For the text-containing cell, return its midpoint in (x, y) coordinate format. 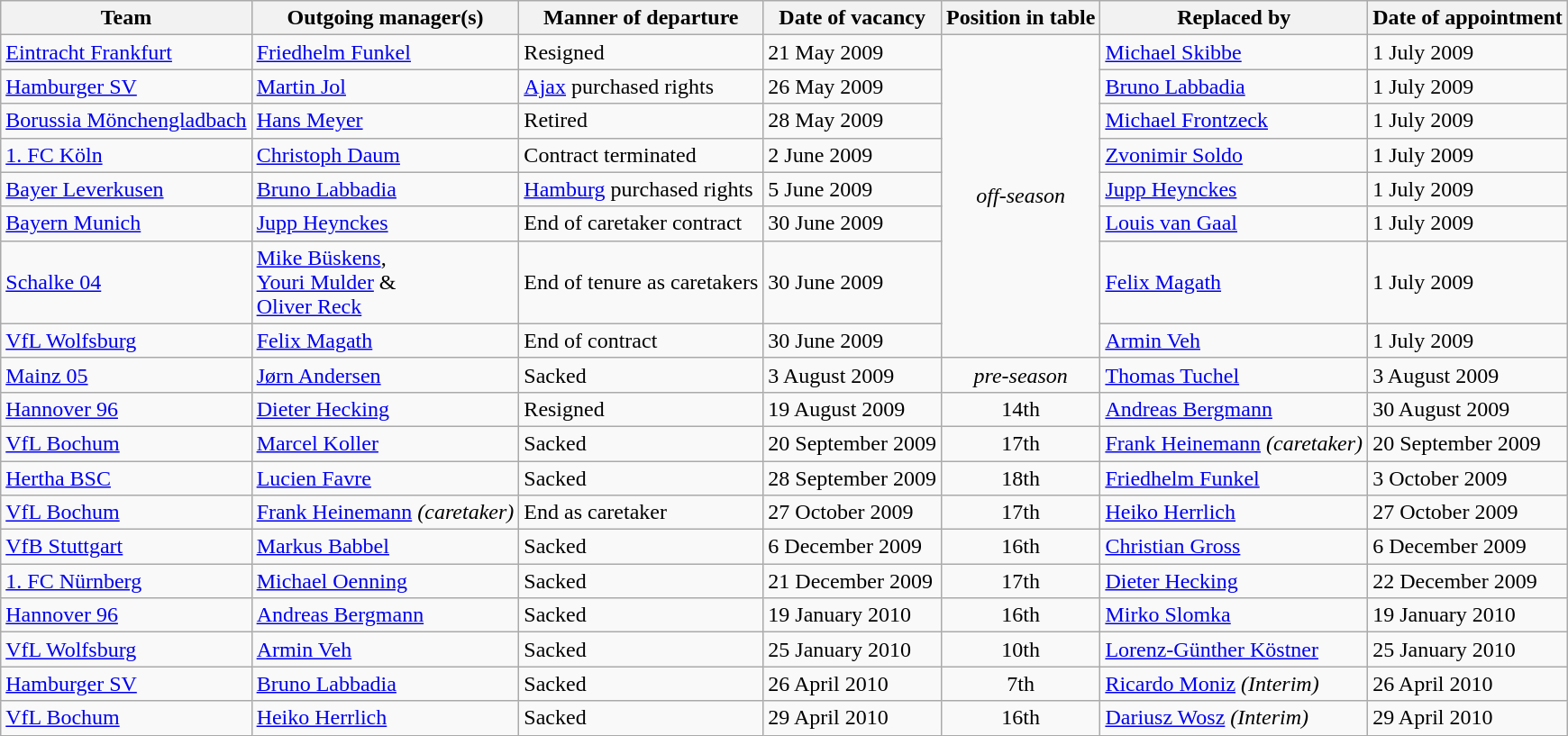
Hamburg purchased rights (642, 189)
Louis van Gaal (1235, 223)
Hertha BSC (126, 478)
End as caretaker (642, 513)
Michael Frontzeck (1235, 121)
Thomas Tuchel (1235, 375)
End of caretaker contract (642, 223)
Replaced by (1235, 18)
End of contract (642, 341)
Michael Oenning (386, 581)
Ajax purchased rights (642, 86)
Contract terminated (642, 155)
7th (1020, 684)
Mike Büskens, Youri Mulder & Oliver Reck (386, 282)
10th (1020, 650)
2 June 2009 (852, 155)
Eintracht Frankfurt (126, 52)
Ricardo Moniz (Interim) (1235, 684)
21 December 2009 (852, 581)
Jørn Andersen (386, 375)
Dariusz Wosz (Interim) (1235, 718)
28 September 2009 (852, 478)
Date of vacancy (852, 18)
Borussia Mönchengladbach (126, 121)
Lucien Favre (386, 478)
Hans Meyer (386, 121)
5 June 2009 (852, 189)
30 August 2009 (1468, 409)
Mainz 05 (126, 375)
Christian Gross (1235, 547)
Position in table (1020, 18)
Team (126, 18)
22 December 2009 (1468, 581)
Date of appointment (1468, 18)
Lorenz-Günther Köstner (1235, 650)
Mirko Slomka (1235, 615)
Christoph Daum (386, 155)
Martin Jol (386, 86)
28 May 2009 (852, 121)
pre-season (1020, 375)
3 October 2009 (1468, 478)
off-season (1020, 196)
Manner of departure (642, 18)
14th (1020, 409)
18th (1020, 478)
VfB Stuttgart (126, 547)
19 August 2009 (852, 409)
Schalke 04 (126, 282)
End of tenure as caretakers (642, 282)
1. FC Köln (126, 155)
Marcel Koller (386, 443)
Markus Babbel (386, 547)
1. FC Nürnberg (126, 581)
Bayer Leverkusen (126, 189)
Retired (642, 121)
Zvonimir Soldo (1235, 155)
21 May 2009 (852, 52)
26 May 2009 (852, 86)
Outgoing manager(s) (386, 18)
Bayern Munich (126, 223)
Michael Skibbe (1235, 52)
